Return the (X, Y) coordinate for the center point of the cell that contains the specified text.  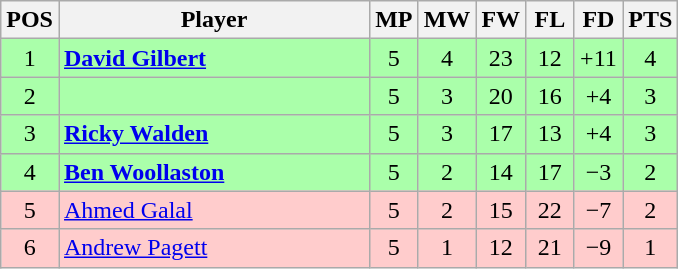
20 (501, 96)
21 (550, 248)
13 (550, 134)
POS (30, 20)
FD (598, 20)
Andrew Pagett (214, 248)
Ahmed Galal (214, 210)
−9 (598, 248)
16 (550, 96)
PTS (650, 20)
−7 (598, 210)
6 (30, 248)
FL (550, 20)
−3 (598, 172)
23 (501, 58)
MP (394, 20)
+11 (598, 58)
Ben Woollaston (214, 172)
Player (214, 20)
MW (447, 20)
15 (501, 210)
David Gilbert (214, 58)
FW (501, 20)
Ricky Walden (214, 134)
14 (501, 172)
22 (550, 210)
